Detect which cell encompasses the target text, then output its (x, y) center coordinate. 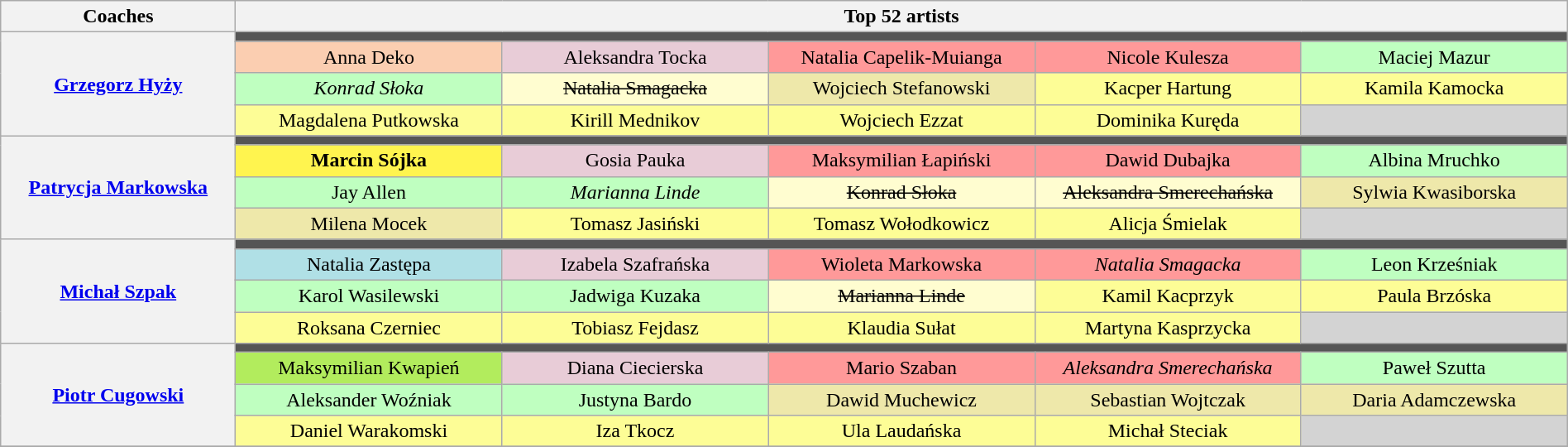
Sebastian Wojtczak (1168, 400)
Daniel Warakomski (369, 431)
Wojciech Ezzat (901, 120)
Roksana Czerniec (369, 327)
Anna Deko (369, 57)
Grzegorz Hyży (118, 84)
Dawid Muchewicz (901, 400)
Aleksander Woźniak (369, 400)
Aleksandra Tocka (635, 57)
Maksymilian Łapiński (901, 161)
Diana Ciecierska (635, 368)
Kamil Kacprzyk (1168, 296)
Paweł Szutta (1434, 368)
Leon Krześniak (1434, 264)
Sylwia Kwasiborska (1434, 192)
Ula Laudańska (901, 431)
Albina Mruchko (1434, 161)
Kamila Kamocka (1434, 89)
Magdalena Putkowska (369, 120)
Gosia Pauka (635, 161)
Patrycja Markowska (118, 187)
Wioleta Markowska (901, 264)
Jay Allen (369, 192)
Wojciech Stefanowski (901, 89)
Tomasz Wołodkowicz (901, 223)
Kacper Hartung (1168, 89)
Mario Szaban (901, 368)
Nicole Kulesza (1168, 57)
Michał Steciak (1168, 431)
Izabela Szafrańska (635, 264)
Natalia Capelik-Muianga (901, 57)
Marcin Sójka (369, 161)
Tomasz Jasiński (635, 223)
Daria Adamczewska (1434, 400)
Dominika Kuręda (1168, 120)
Piotr Cugowski (118, 396)
Michał Szpak (118, 291)
Maksymilian Kwapień (369, 368)
Coaches (118, 17)
Martyna Kasprzycka (1168, 327)
Iza Tkocz (635, 431)
Alicja Śmielak (1168, 223)
Justyna Bardo (635, 400)
Milena Mocek (369, 223)
Jadwiga Kuzaka (635, 296)
Natalia Zastępa (369, 264)
Karol Wasilewski (369, 296)
Top 52 artists (901, 17)
Klaudia Sułat (901, 327)
Dawid Dubajka (1168, 161)
Paula Brzóska (1434, 296)
Tobiasz Fejdasz (635, 327)
Maciej Mazur (1434, 57)
Kirill Mednikov (635, 120)
